Determine the [X, Y] coordinate at the center of the cell enclosing the given text.  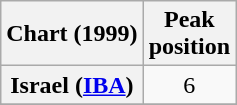
6 [189, 85]
Chart (1999) [72, 34]
Peakposition [189, 34]
Israel (IBA) [72, 85]
